Determine the (x, y) coordinate at the center of the cell enclosing the given text.  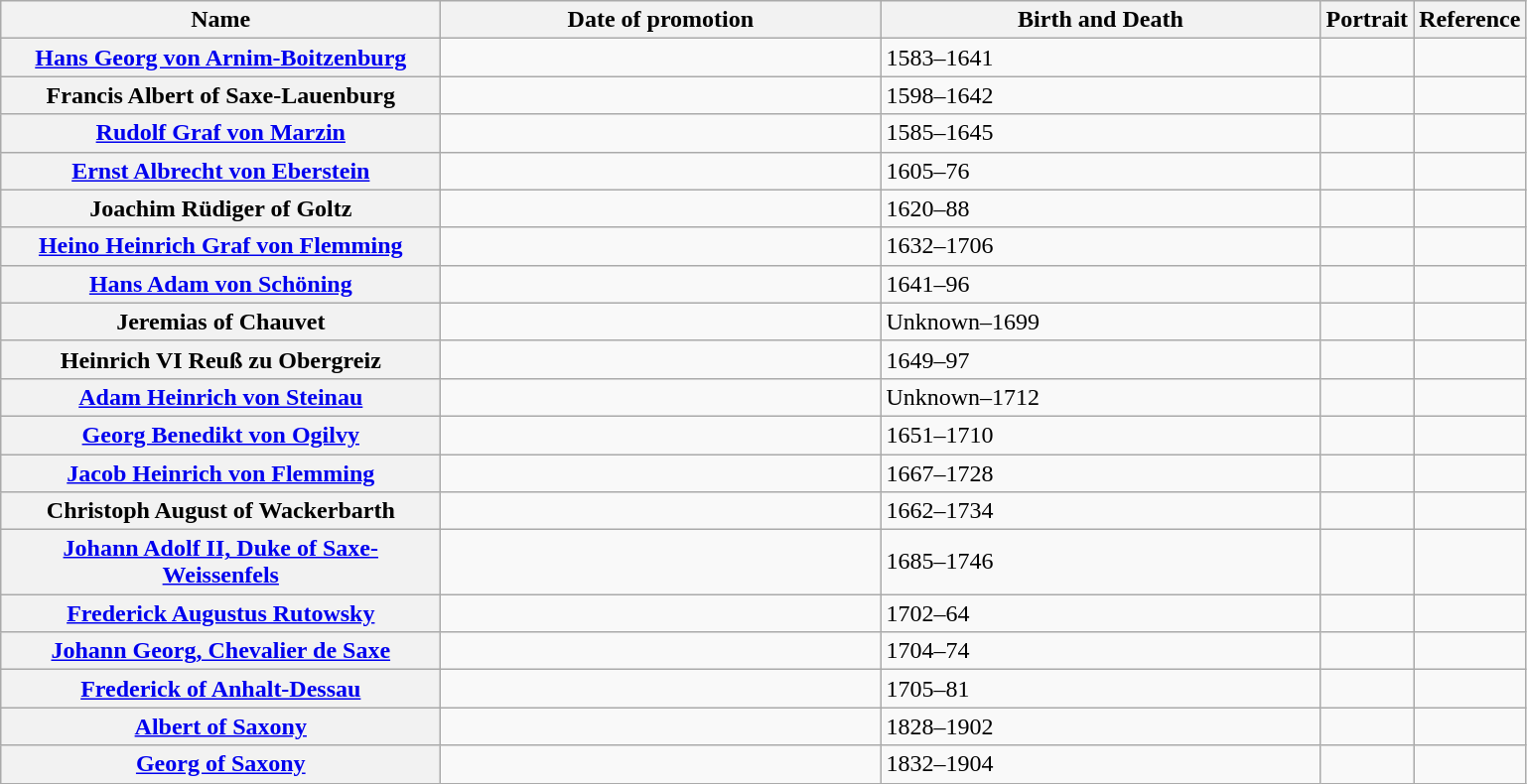
1828–1902 (1100, 726)
Name (220, 20)
Reference (1469, 20)
Portrait (1367, 20)
Johann Georg, Chevalier de Saxe (220, 651)
1667–1728 (1100, 473)
1641–96 (1100, 284)
1605–76 (1100, 171)
Hans Georg von Arnim-Boitzenburg (220, 58)
Johann Adolf II, Duke of Saxe-Weissenfels (220, 562)
1662–1734 (1100, 511)
Frederick of Anhalt-Dessau (220, 689)
Unknown–1699 (1100, 322)
Georg of Saxony (220, 764)
Heinrich VI Reuß zu Obergreiz (220, 359)
1620–88 (1100, 208)
Jeremias of Chauvet (220, 322)
Birth and Death (1100, 20)
1651–1710 (1100, 435)
Joachim Rüdiger of Goltz (220, 208)
1704–74 (1100, 651)
1649–97 (1100, 359)
Francis Albert of Saxe-Lauenburg (220, 95)
1705–81 (1100, 689)
Christoph August of Wackerbarth (220, 511)
1632–1706 (1100, 246)
Unknown–1712 (1100, 397)
Jacob Heinrich von Flemming (220, 473)
Rudolf Graf von Marzin (220, 133)
1583–1641 (1100, 58)
1832–1904 (1100, 764)
1685–1746 (1100, 562)
1598–1642 (1100, 95)
Heino Heinrich Graf von Flemming (220, 246)
1585–1645 (1100, 133)
Date of promotion (661, 20)
Albert of Saxony (220, 726)
Adam Heinrich von Steinau (220, 397)
Hans Adam von Schöning (220, 284)
1702–64 (1100, 613)
Ernst Albrecht von Eberstein (220, 171)
Frederick Augustus Rutowsky (220, 613)
Georg Benedikt von Ogilvy (220, 435)
